Extract the (X, Y) coordinate from the center of the cell holding the provided text.  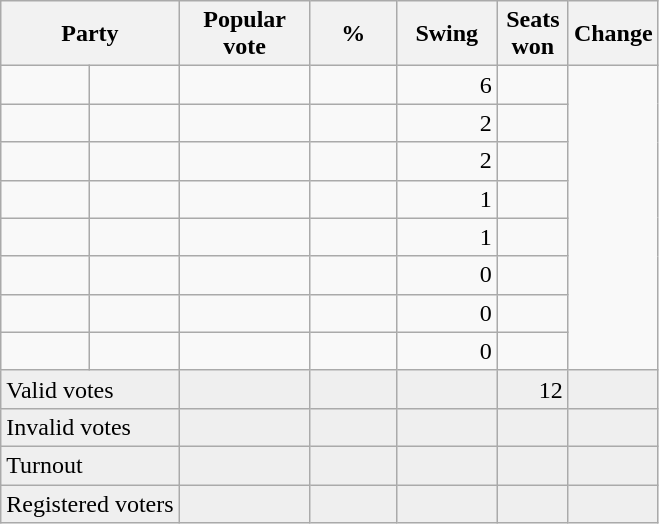
Seatswon (532, 34)
Change (613, 34)
Party (90, 34)
6 (446, 85)
% (353, 34)
12 (532, 389)
Swing (446, 34)
Popular vote (244, 34)
Invalid votes (90, 427)
Valid votes (90, 389)
Turnout (90, 465)
Registered voters (90, 503)
